Extract the (X, Y) coordinate from the center of the cell holding the provided text.  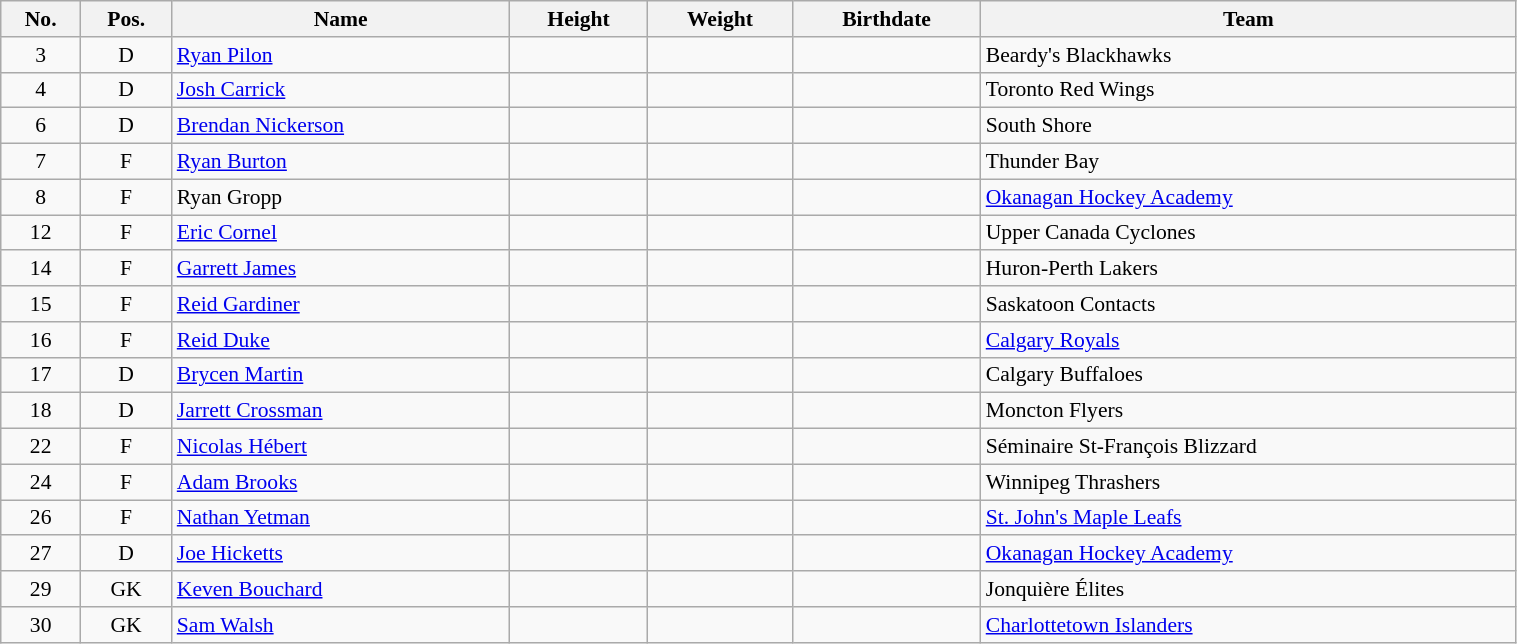
Winnipeg Thrashers (1248, 482)
30 (41, 625)
Sam Walsh (341, 625)
Eric Cornel (341, 233)
4 (41, 90)
16 (41, 340)
No. (41, 19)
Ryan Burton (341, 162)
Thunder Bay (1248, 162)
15 (41, 304)
Reid Duke (341, 340)
Adam Brooks (341, 482)
Calgary Royals (1248, 340)
Ryan Gropp (341, 197)
South Shore (1248, 126)
St. John's Maple Leafs (1248, 518)
Calgary Buffaloes (1248, 375)
Toronto Red Wings (1248, 90)
Nathan Yetman (341, 518)
Josh Carrick (341, 90)
Name (341, 19)
8 (41, 197)
Charlottetown Islanders (1248, 625)
6 (41, 126)
Saskatoon Contacts (1248, 304)
Brendan Nickerson (341, 126)
29 (41, 589)
18 (41, 411)
Weight (720, 19)
24 (41, 482)
3 (41, 55)
Joe Hicketts (341, 554)
Moncton Flyers (1248, 411)
7 (41, 162)
Height (579, 19)
Team (1248, 19)
Keven Bouchard (341, 589)
Séminaire St-François Blizzard (1248, 447)
Ryan Pilon (341, 55)
Jarrett Crossman (341, 411)
Brycen Martin (341, 375)
22 (41, 447)
26 (41, 518)
Garrett James (341, 269)
Jonquière Élites (1248, 589)
Reid Gardiner (341, 304)
17 (41, 375)
27 (41, 554)
14 (41, 269)
Pos. (126, 19)
12 (41, 233)
Nicolas Hébert (341, 447)
Upper Canada Cyclones (1248, 233)
Birthdate (886, 19)
Beardy's Blackhawks (1248, 55)
Huron-Perth Lakers (1248, 269)
